Search for the cell housing the specified text and yield its [x, y] center coordinate. 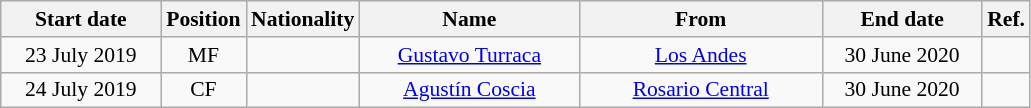
Nationality [302, 19]
Gustavo Turraca [469, 55]
MF [204, 55]
Los Andes [700, 55]
24 July 2019 [81, 90]
Agustín Coscia [469, 90]
Position [204, 19]
Start date [81, 19]
CF [204, 90]
From [700, 19]
Ref. [1006, 19]
Name [469, 19]
End date [902, 19]
23 July 2019 [81, 55]
Rosario Central [700, 90]
